From the cell containing the given text, extract its center point as [X, Y] coordinate. 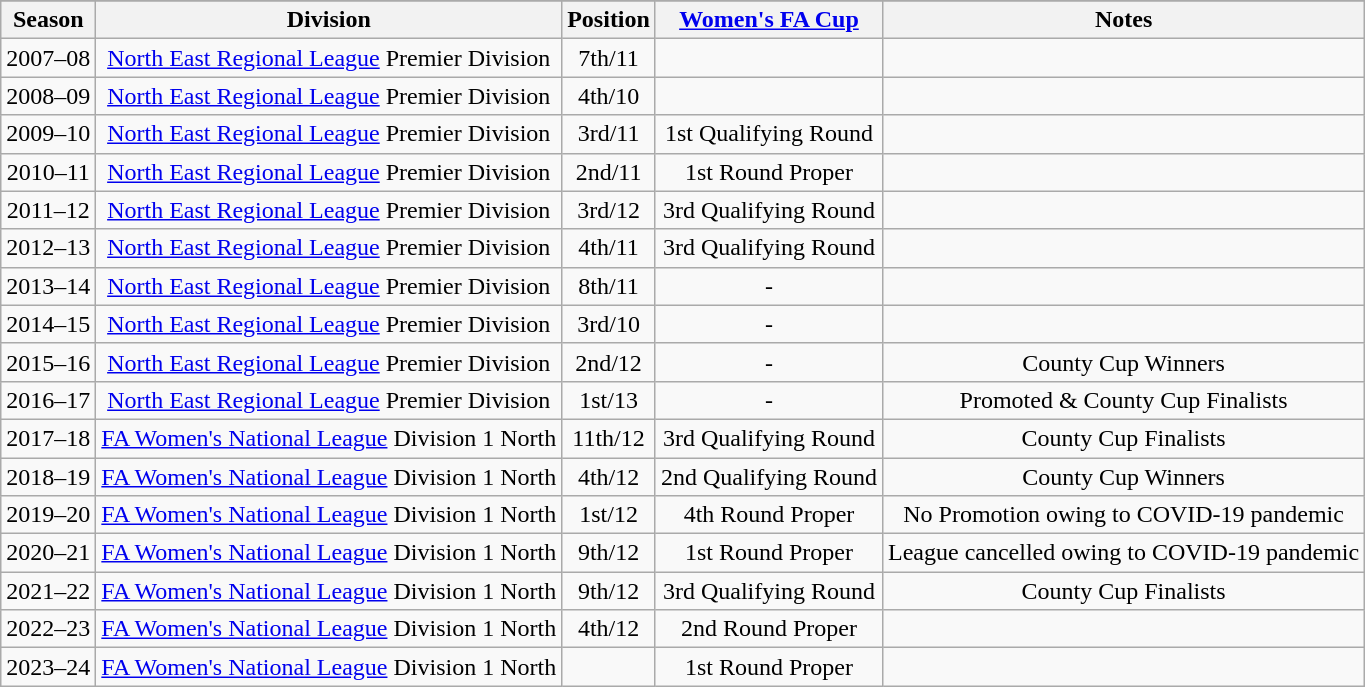
Promoted & County Cup Finalists [1123, 400]
2014–15 [48, 324]
2012–13 [48, 248]
No Promotion owing to COVID-19 pandemic [1123, 515]
2009–10 [48, 134]
Women's FA Cup [768, 20]
3rd/11 [609, 134]
Season [48, 20]
2013–14 [48, 286]
2015–16 [48, 362]
2022–23 [48, 629]
1st Qualifying Round [768, 134]
3rd/12 [609, 210]
League cancelled owing to COVID-19 pandemic [1123, 553]
2nd Round Proper [768, 629]
2007–08 [48, 58]
2019–20 [48, 515]
Position [609, 20]
2010–11 [48, 172]
11th/12 [609, 438]
2017–18 [48, 438]
Division [329, 20]
7th/11 [609, 58]
2018–19 [48, 477]
1st/13 [609, 400]
3rd/10 [609, 324]
2nd/11 [609, 172]
4th Round Proper [768, 515]
2021–22 [48, 591]
2008–09 [48, 96]
4th/10 [609, 96]
2nd/12 [609, 362]
8th/11 [609, 286]
2023–24 [48, 667]
1st/12 [609, 515]
2011–12 [48, 210]
Notes [1123, 20]
2020–21 [48, 553]
2016–17 [48, 400]
2nd Qualifying Round [768, 477]
4th/11 [609, 248]
